Return the [x, y] coordinate for the center point of the cell that contains the specified text.  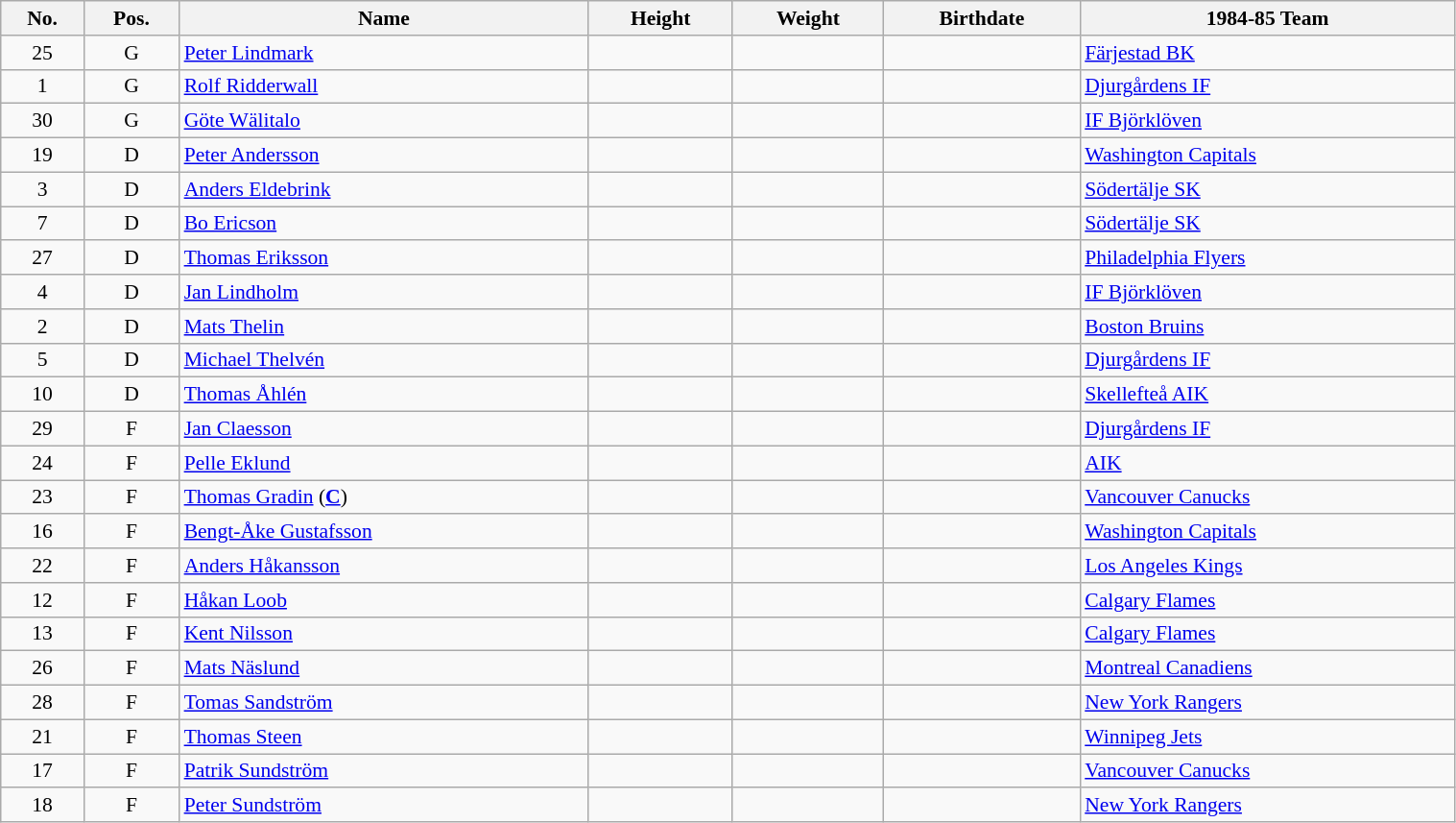
Montreal Canadiens [1267, 668]
22 [42, 566]
Michael Thelvén [384, 360]
Färjestad BK [1267, 53]
13 [42, 634]
Rolf Ridderwall [384, 86]
3 [42, 189]
28 [42, 703]
Bengt-Åke Gustafsson [384, 532]
1984-85 Team [1267, 18]
Skellefteå AIK [1267, 395]
19 [42, 156]
AIK [1267, 463]
5 [42, 360]
29 [42, 429]
Bo Ericson [384, 224]
Name [384, 18]
Jan Lindholm [384, 292]
Boston Bruins [1267, 327]
Göte Wälitalo [384, 121]
2 [42, 327]
18 [42, 806]
Height [660, 18]
Anders Eldebrink [384, 189]
Peter Andersson [384, 156]
Thomas Eriksson [384, 258]
Anders Håkansson [384, 566]
Pos. [131, 18]
Tomas Sandström [384, 703]
Weight [808, 18]
12 [42, 600]
Winnipeg Jets [1267, 737]
Peter Lindmark [384, 53]
24 [42, 463]
17 [42, 771]
Peter Sundström [384, 806]
Mats Thelin [384, 327]
Håkan Loob [384, 600]
26 [42, 668]
No. [42, 18]
Thomas Gradin (C) [384, 497]
Kent Nilsson [384, 634]
4 [42, 292]
Pelle Eklund [384, 463]
27 [42, 258]
Birthdate [983, 18]
25 [42, 53]
21 [42, 737]
Jan Claesson [384, 429]
Thomas Steen [384, 737]
Philadelphia Flyers [1267, 258]
Mats Näslund [384, 668]
1 [42, 86]
10 [42, 395]
7 [42, 224]
Patrik Sundström [384, 771]
16 [42, 532]
23 [42, 497]
30 [42, 121]
Los Angeles Kings [1267, 566]
Thomas Åhlén [384, 395]
